Capture the cell that displays the provided text and extract its [X, Y] central coordinate. 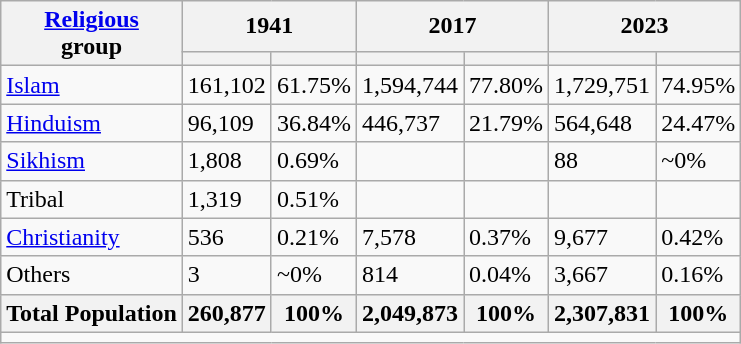
1941 [269, 26]
564,648 [602, 123]
260,877 [226, 313]
Total Population [92, 313]
2017 [452, 26]
3,667 [602, 275]
2023 [645, 26]
814 [410, 275]
0.69% [314, 161]
88 [602, 161]
1,594,744 [410, 85]
3 [226, 275]
Others [92, 275]
Sikhism [92, 161]
0.21% [314, 237]
96,109 [226, 123]
Islam [92, 85]
9,677 [602, 237]
61.75% [314, 85]
36.84% [314, 123]
0.51% [314, 199]
Tribal [92, 199]
1,319 [226, 199]
0.42% [698, 237]
0.04% [506, 275]
2,049,873 [410, 313]
Religiousgroup [92, 34]
1,808 [226, 161]
2,307,831 [602, 313]
1,729,751 [602, 85]
24.47% [698, 123]
446,737 [410, 123]
7,578 [410, 237]
536 [226, 237]
Hinduism [92, 123]
21.79% [506, 123]
0.37% [506, 237]
0.16% [698, 275]
Christianity [92, 237]
161,102 [226, 85]
74.95% [698, 85]
77.80% [506, 85]
